For the text-containing cell, return its midpoint in (X, Y) coordinate format. 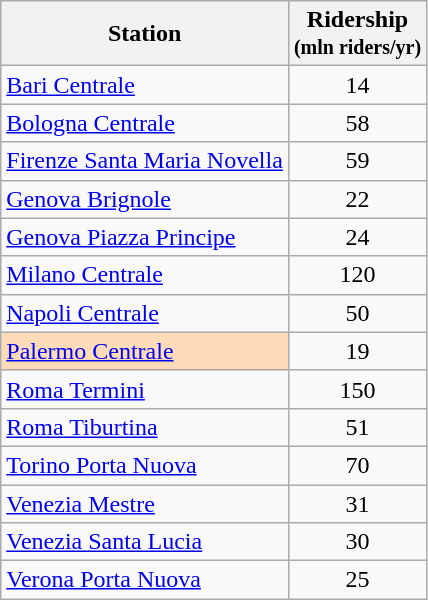
58 (357, 123)
70 (357, 465)
59 (357, 161)
Genova Piazza Principe (145, 237)
30 (357, 542)
Station (145, 34)
22 (357, 199)
14 (357, 85)
31 (357, 503)
120 (357, 275)
Bologna Centrale (145, 123)
Ridership (mln riders/yr) (357, 34)
Verona Porta Nuova (145, 580)
Genova Brignole (145, 199)
Palermo Centrale (145, 351)
Bari Centrale (145, 85)
25 (357, 580)
Roma Termini (145, 389)
Torino Porta Nuova (145, 465)
Firenze Santa Maria Novella (145, 161)
150 (357, 389)
Venezia Mestre (145, 503)
51 (357, 427)
Roma Tiburtina (145, 427)
Napoli Centrale (145, 313)
Venezia Santa Lucia (145, 542)
19 (357, 351)
24 (357, 237)
Milano Centrale (145, 275)
50 (357, 313)
